Provide the (X, Y) coordinate of the cell's center where the given text is located.  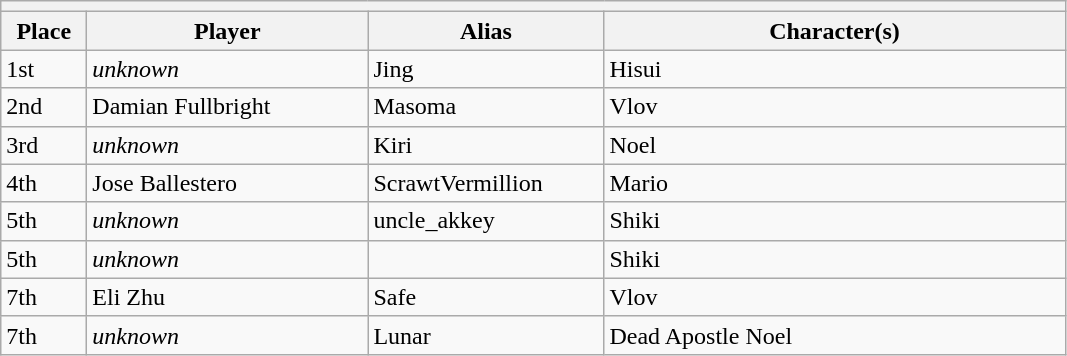
Jose Ballestero (228, 183)
Character(s) (834, 31)
ScrawtVermillion (486, 183)
Lunar (486, 335)
Place (44, 31)
3rd (44, 145)
Jing (486, 69)
1st (44, 69)
Hisui (834, 69)
Safe (486, 297)
Mario (834, 183)
4th (44, 183)
Noel (834, 145)
2nd (44, 107)
Masoma (486, 107)
uncle_akkey (486, 221)
Kiri (486, 145)
Eli Zhu (228, 297)
Player (228, 31)
Dead Apostle Noel (834, 335)
Damian Fullbright (228, 107)
Alias (486, 31)
